Detect which cell encompasses the target text, then output its (X, Y) center coordinate. 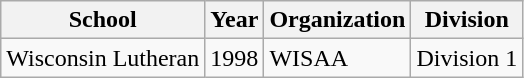
Division (467, 20)
School (103, 20)
Division 1 (467, 58)
WISAA (338, 58)
1998 (234, 58)
Organization (338, 20)
Year (234, 20)
Wisconsin Lutheran (103, 58)
